Return the [x, y] coordinate for the center point of the cell that contains the specified text.  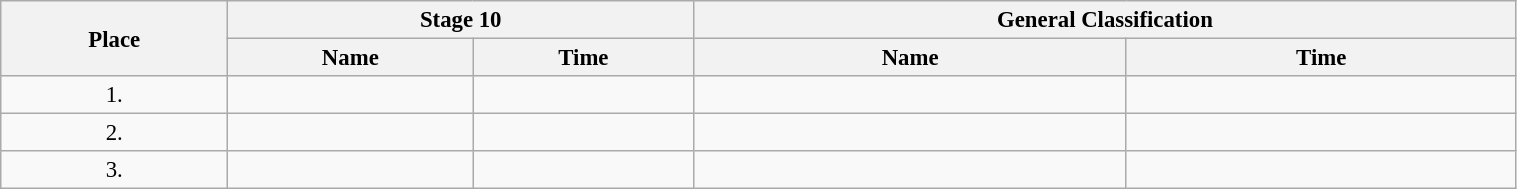
General Classification [1105, 20]
Place [114, 38]
Stage 10 [461, 20]
1. [114, 95]
3. [114, 170]
2. [114, 133]
